Return the (x, y) coordinate for the center point of the cell that contains the specified text.  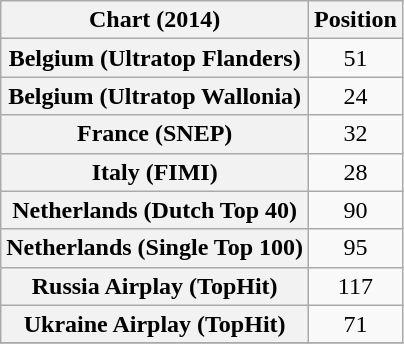
28 (356, 172)
Belgium (Ultratop Wallonia) (155, 96)
95 (356, 248)
71 (356, 324)
Netherlands (Dutch Top 40) (155, 210)
Russia Airplay (TopHit) (155, 286)
Position (356, 20)
Italy (FIMI) (155, 172)
Belgium (Ultratop Flanders) (155, 58)
Netherlands (Single Top 100) (155, 248)
117 (356, 286)
Chart (2014) (155, 20)
32 (356, 134)
51 (356, 58)
Ukraine Airplay (TopHit) (155, 324)
France (SNEP) (155, 134)
24 (356, 96)
90 (356, 210)
